Provide the [X, Y] coordinate of the cell's center where the given text is located.  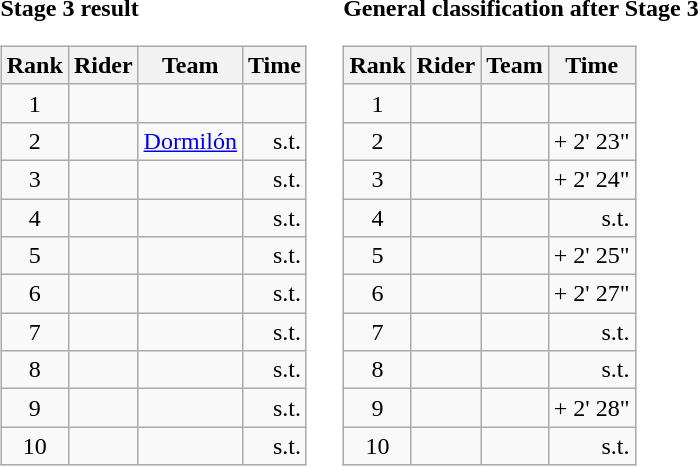
Dormilón [190, 141]
+ 2' 25" [592, 256]
+ 2' 28" [592, 408]
+ 2' 23" [592, 141]
+ 2' 24" [592, 179]
+ 2' 27" [592, 294]
